Scan for the cell matching the given text and deliver its (x, y) coordinate at center. 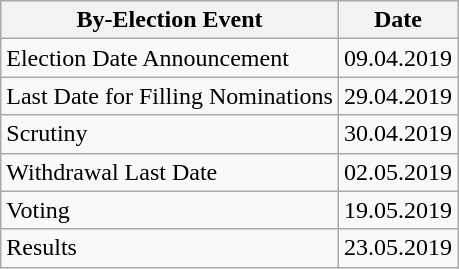
Date (398, 20)
23.05.2019 (398, 248)
Scrutiny (170, 134)
Last Date for Filling Nominations (170, 96)
19.05.2019 (398, 210)
By-Election Event (170, 20)
Results (170, 248)
Election Date Announcement (170, 58)
29.04.2019 (398, 96)
02.05.2019 (398, 172)
Voting (170, 210)
Withdrawal Last Date (170, 172)
30.04.2019 (398, 134)
09.04.2019 (398, 58)
